Return the [x, y] coordinate for the center point of the cell that contains the specified text.  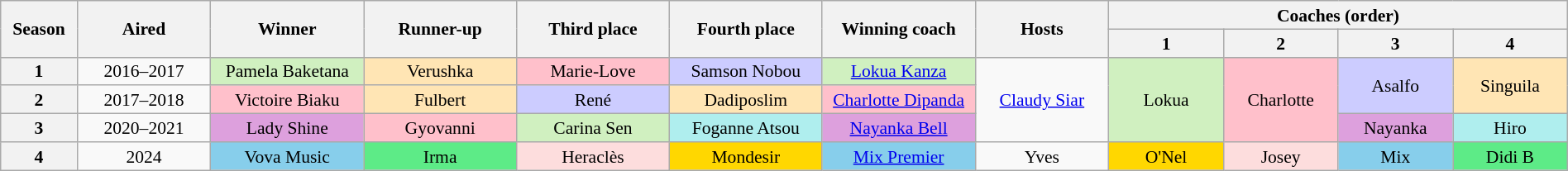
O'Nel [1166, 156]
Winning coach [898, 29]
Hiro [1510, 128]
Heraclès [594, 156]
Irma [440, 156]
Winner [288, 29]
Foganne Atsou [746, 128]
Didi B [1510, 156]
Victoire Biaku [288, 100]
Josey [1280, 156]
Fulbert [440, 100]
2017–2018 [144, 100]
Carina Sen [594, 128]
Third place [594, 29]
Dadiposlim [746, 100]
Aired [144, 29]
Coaches (order) [1338, 15]
Asalfo [1396, 85]
Charlotte Dipanda [898, 100]
Nayanka Bell [898, 128]
Lokua Kanza [898, 71]
Nayanka [1396, 128]
Season [39, 29]
Lokua [1166, 99]
2016–2017 [144, 71]
Singuila [1510, 85]
2024 [144, 156]
Lady Shine [288, 128]
Fourth place [746, 29]
Vova Music [288, 156]
Samson Nobou [746, 71]
2020–2021 [144, 128]
Marie-Love [594, 71]
René [594, 100]
Runner-up [440, 29]
Mondesir [746, 156]
Mix Premier [898, 156]
Mix [1396, 156]
Yves [1042, 156]
Verushka [440, 71]
Gyovanni [440, 128]
Hosts [1042, 29]
Charlotte [1280, 99]
Pamela Baketana [288, 71]
Claudy Siar [1042, 99]
